Pinpoint the cell where the given text exists, returning its [x, y] midpoint coordinate. 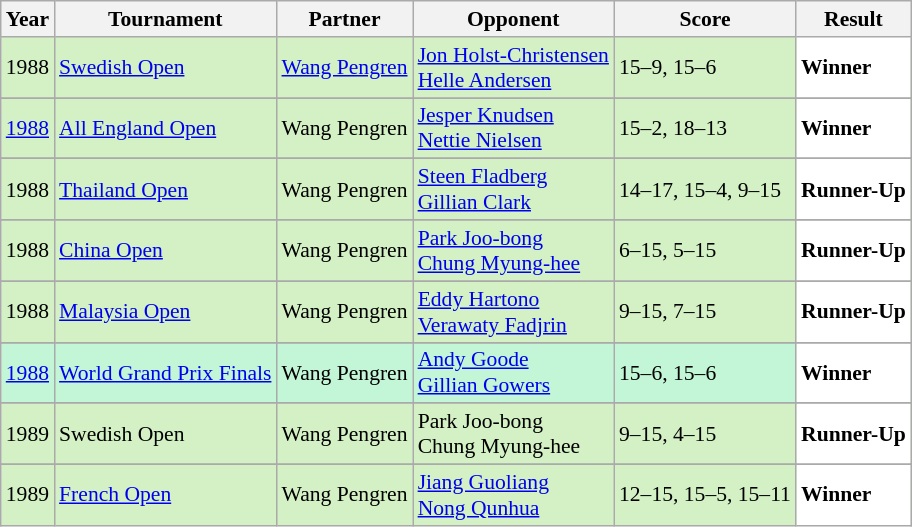
Partner [344, 19]
9–15, 7–15 [705, 312]
Malaysia Open [165, 312]
15–9, 15–6 [705, 68]
Steen Fladberg Gillian Clark [514, 190]
China Open [165, 250]
14–17, 15–4, 9–15 [705, 190]
Opponent [514, 19]
Score [705, 19]
World Grand Prix Finals [165, 372]
6–15, 5–15 [705, 250]
Thailand Open [165, 190]
French Open [165, 496]
15–2, 18–13 [705, 128]
Tournament [165, 19]
Jon Holst-Christensen Helle Andersen [514, 68]
Result [854, 19]
Eddy Hartono Verawaty Fadjrin [514, 312]
Jesper Knudsen Nettie Nielsen [514, 128]
9–15, 4–15 [705, 434]
All England Open [165, 128]
Year [28, 19]
Andy Goode Gillian Gowers [514, 372]
15–6, 15–6 [705, 372]
12–15, 15–5, 15–11 [705, 496]
Jiang Guoliang Nong Qunhua [514, 496]
